Pinpoint the cell where the given text exists, returning its (X, Y) midpoint coordinate. 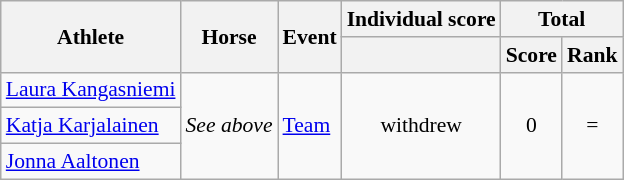
Athlete (91, 36)
= (592, 126)
0 (532, 126)
See above (230, 126)
Rank (592, 55)
Total (562, 19)
Horse (230, 36)
Jonna Aaltonen (91, 162)
Laura Kangasniemi (91, 90)
Individual score (422, 19)
Katja Karjalainen (91, 126)
Score (532, 55)
withdrew (422, 126)
Event (310, 36)
Team (310, 126)
